Capture the cell that displays the provided text and extract its (x, y) central coordinate. 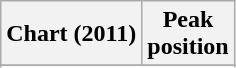
Peakposition (188, 34)
Chart (2011) (72, 34)
